Search for the cell housing the specified text and yield its (x, y) center coordinate. 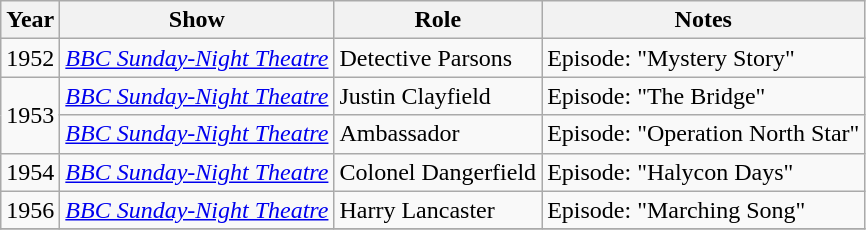
1956 (30, 210)
Show (197, 20)
Episode: "Marching Song" (704, 210)
1952 (30, 58)
Harry Lancaster (438, 210)
Role (438, 20)
Justin Clayfield (438, 96)
Episode: "The Bridge" (704, 96)
1954 (30, 172)
Episode: "Halycon Days" (704, 172)
Ambassador (438, 134)
Episode: "Mystery Story" (704, 58)
1953 (30, 115)
Detective Parsons (438, 58)
Year (30, 20)
Episode: "Operation North Star" (704, 134)
Colonel Dangerfield (438, 172)
Notes (704, 20)
